Output the [X, Y] coordinate of the center of the cell containing the given text.  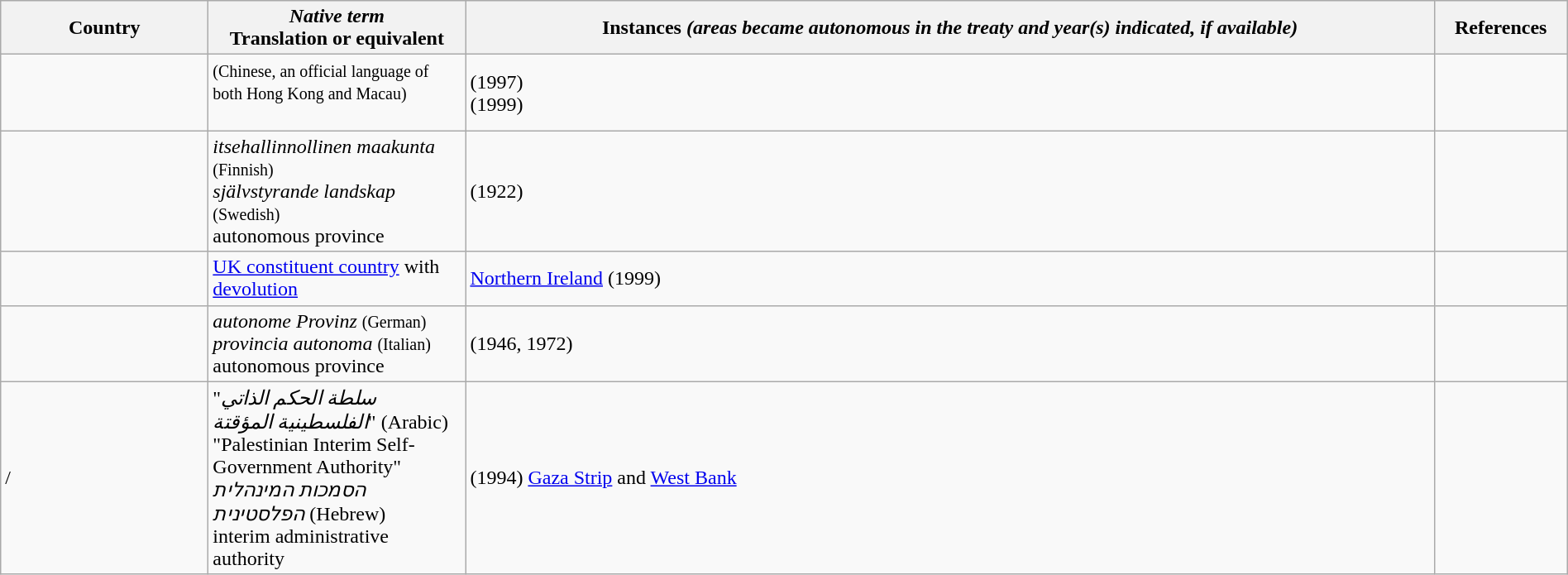
(1994) Gaza Strip and West Bank [949, 478]
Native termTranslation or equivalent [337, 28]
itsehallinnollinen maakunta (Finnish)självstyrande landskap (Swedish)autonomous province [337, 191]
Northern Ireland (1999) [949, 278]
Country [104, 28]
(1997) (1999) [949, 93]
UK constituent country with devolution [337, 278]
autonome Provinz (German)provincia autonoma (Italian)autonomous province [337, 343]
/ [104, 478]
(Chinese, an official language of both Hong Kong and Macau) [337, 93]
References [1500, 28]
(1946, 1972) [949, 343]
(1922) [949, 191]
Instances (areas became autonomous in the treaty and year(s) indicated, if available) [949, 28]
